Return the [X, Y] coordinate for the center point of the cell that contains the specified text.  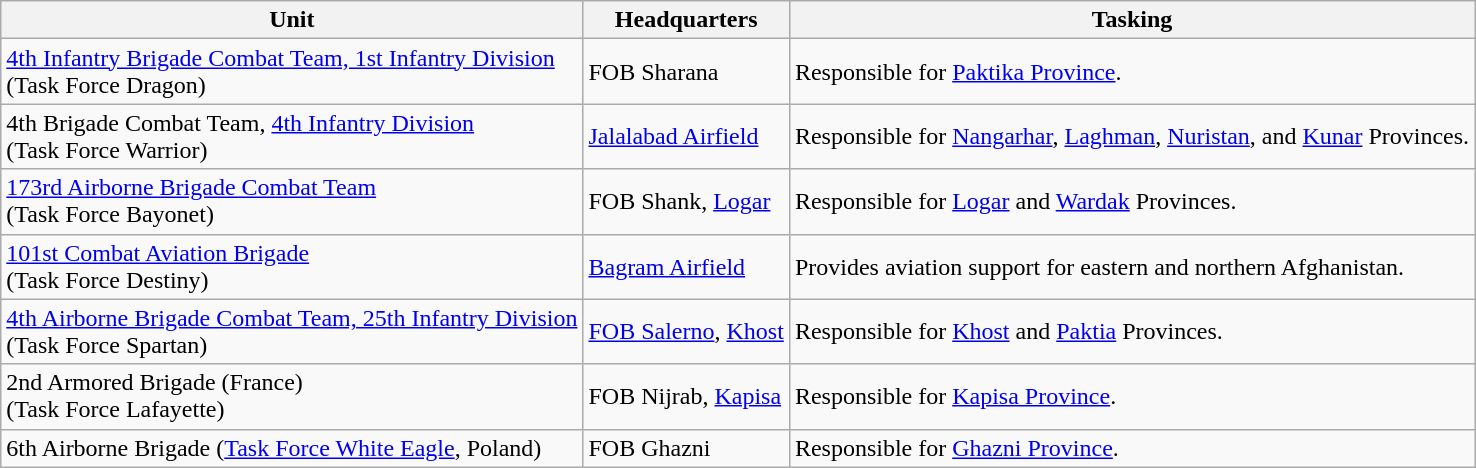
FOB Shank, Logar [686, 202]
Responsible for Ghazni Province. [1132, 448]
FOB Salerno, Khost [686, 332]
Responsible for Logar and Wardak Provinces. [1132, 202]
4th Infantry Brigade Combat Team, 1st Infantry Division(Task Force Dragon) [292, 72]
4th Brigade Combat Team, 4th Infantry Division(Task Force Warrior) [292, 136]
Responsible for Khost and Paktia Provinces. [1132, 332]
Headquarters [686, 20]
Unit [292, 20]
Jalalabad Airfield [686, 136]
FOB Ghazni [686, 448]
Responsible for Nangarhar, Laghman, Nuristan, and Kunar Provinces. [1132, 136]
FOB Nijrab, Kapisa [686, 396]
4th Airborne Brigade Combat Team, 25th Infantry Division(Task Force Spartan) [292, 332]
FOB Sharana [686, 72]
Responsible for Kapisa Province. [1132, 396]
Bagram Airfield [686, 266]
6th Airborne Brigade (Task Force White Eagle, Poland) [292, 448]
173rd Airborne Brigade Combat Team(Task Force Bayonet) [292, 202]
Provides aviation support for eastern and northern Afghanistan. [1132, 266]
Tasking [1132, 20]
2nd Armored Brigade (France)(Task Force Lafayette) [292, 396]
Responsible for Paktika Province. [1132, 72]
101st Combat Aviation Brigade(Task Force Destiny) [292, 266]
